Scan for the cell matching the given text and deliver its (x, y) coordinate at center. 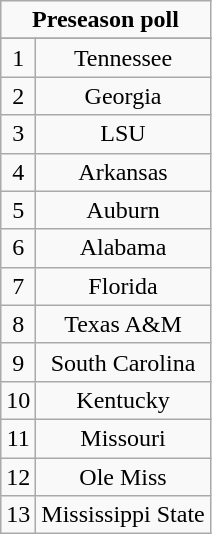
South Carolina (123, 362)
13 (18, 515)
11 (18, 438)
Alabama (123, 248)
9 (18, 362)
7 (18, 286)
Auburn (123, 210)
3 (18, 134)
Georgia (123, 96)
LSU (123, 134)
Mississippi State (123, 515)
Ole Miss (123, 477)
Florida (123, 286)
Missouri (123, 438)
Arkansas (123, 172)
5 (18, 210)
8 (18, 324)
Tennessee (123, 58)
6 (18, 248)
2 (18, 96)
10 (18, 400)
1 (18, 58)
12 (18, 477)
Kentucky (123, 400)
4 (18, 172)
Preseason poll (106, 20)
Texas A&M (123, 324)
